Provide the (x, y) coordinate of the cell's center where the given text is located.  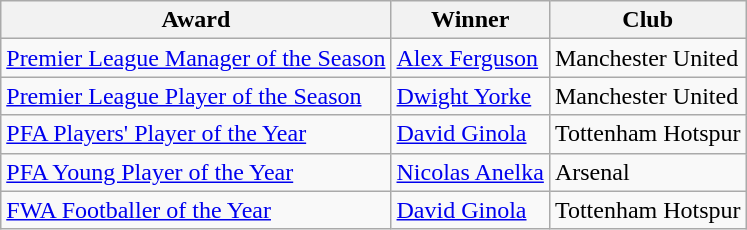
Premier League Manager of the Season (196, 58)
Alex Ferguson (470, 58)
Winner (470, 20)
Club (648, 20)
FWA Footballer of the Year (196, 210)
Premier League Player of the Season (196, 96)
PFA Young Player of the Year (196, 172)
Award (196, 20)
PFA Players' Player of the Year (196, 134)
Dwight Yorke (470, 96)
Arsenal (648, 172)
Nicolas Anelka (470, 172)
